For the text-containing cell, return its midpoint in [X, Y] coordinate format. 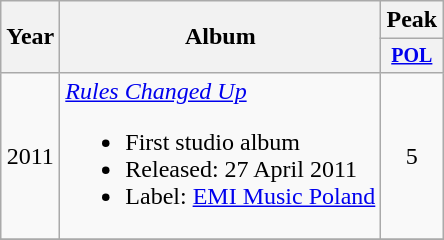
Rules Changed UpFirst studio albumReleased: 27 April 2011Label: EMI Music Poland [220, 156]
5 [412, 156]
POL [412, 56]
2011 [30, 156]
Year [30, 37]
Album [220, 37]
Peak [412, 20]
